Return [X, Y] of the center of cell containing provided text 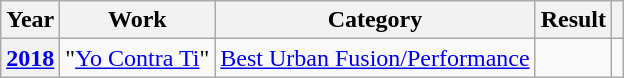
Best Urban Fusion/Performance [375, 58]
"Yo Contra Ti" [138, 58]
Result [573, 20]
Year [30, 20]
2018 [30, 58]
Work [138, 20]
Category [375, 20]
